Scan for the cell matching the given text and deliver its (x, y) coordinate at center. 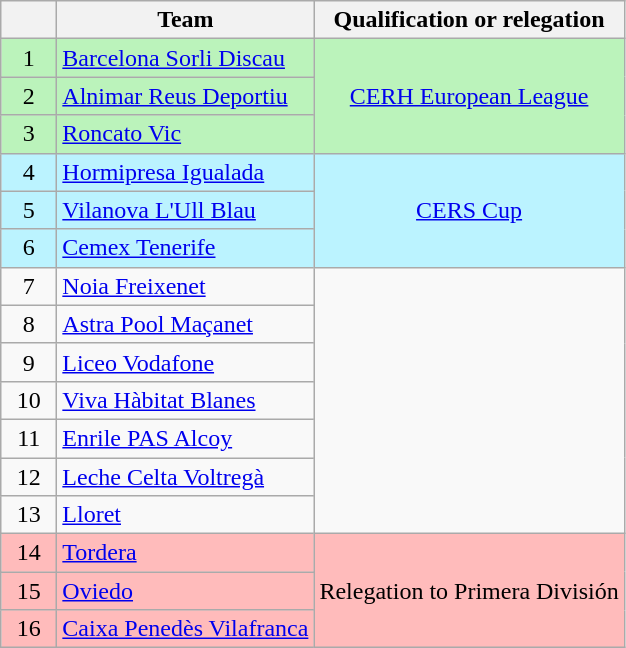
Tordera (186, 553)
6 (29, 248)
15 (29, 591)
8 (29, 324)
14 (29, 553)
13 (29, 515)
Team (186, 20)
Enrile PAS Alcoy (186, 438)
Oviedo (186, 591)
7 (29, 286)
16 (29, 629)
4 (29, 172)
Alnimar Reus Deportiu (186, 96)
5 (29, 210)
Lloret (186, 515)
Barcelona Sorli Discau (186, 58)
Cemex Tenerife (186, 248)
Roncato Vic (186, 134)
12 (29, 477)
9 (29, 362)
CERS Cup (469, 210)
Leche Celta Voltregà (186, 477)
Astra Pool Maçanet (186, 324)
Liceo Vodafone (186, 362)
Viva Hàbitat Blanes (186, 400)
11 (29, 438)
Caixa Penedès Vilafranca (186, 629)
Relegation to Primera División (469, 591)
Hormipresa Igualada (186, 172)
CERH European League (469, 96)
1 (29, 58)
Noia Freixenet (186, 286)
Qualification or relegation (469, 20)
3 (29, 134)
2 (29, 96)
10 (29, 400)
Vilanova L'Ull Blau (186, 210)
